Return [X, Y] of the center of cell containing provided text 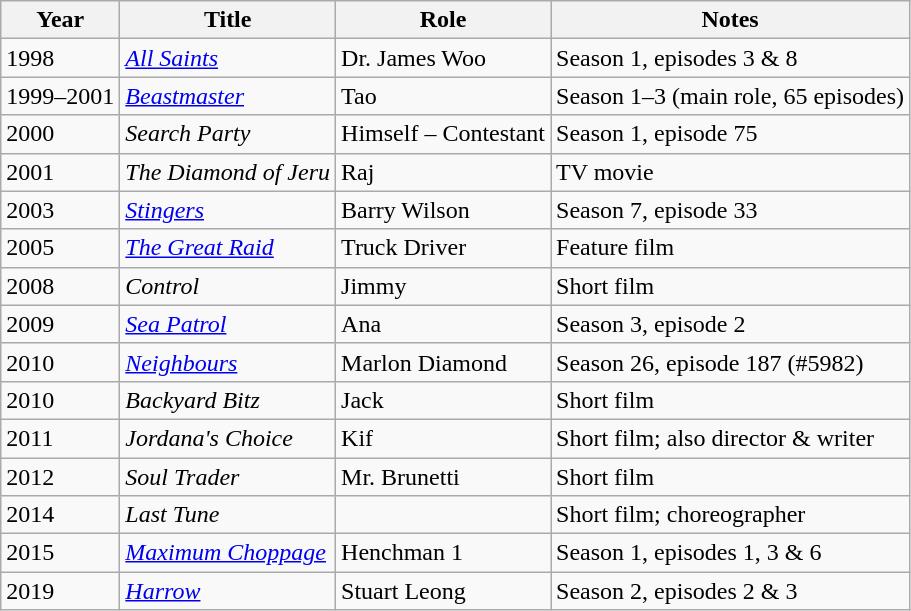
2015 [60, 553]
2000 [60, 134]
Stingers [228, 210]
Ana [444, 324]
Season 1–3 (main role, 65 episodes) [730, 96]
The Diamond of Jeru [228, 172]
Jordana's Choice [228, 438]
2005 [60, 248]
Jimmy [444, 286]
Himself – Contestant [444, 134]
Soul Trader [228, 477]
Backyard Bitz [228, 400]
Sea Patrol [228, 324]
Truck Driver [444, 248]
Dr. James Woo [444, 58]
Neighbours [228, 362]
Mr. Brunetti [444, 477]
Kif [444, 438]
Search Party [228, 134]
Last Tune [228, 515]
All Saints [228, 58]
Short film; choreographer [730, 515]
Harrow [228, 591]
2019 [60, 591]
Year [60, 20]
Raj [444, 172]
Jack [444, 400]
Season 26, episode 187 (#5982) [730, 362]
2009 [60, 324]
Barry Wilson [444, 210]
Beastmaster [228, 96]
2011 [60, 438]
2012 [60, 477]
Marlon Diamond [444, 362]
1999–2001 [60, 96]
Season 1, episode 75 [730, 134]
TV movie [730, 172]
Short film; also director & writer [730, 438]
2001 [60, 172]
2008 [60, 286]
Notes [730, 20]
Season 1, episodes 1, 3 & 6 [730, 553]
Henchman 1 [444, 553]
Feature film [730, 248]
2014 [60, 515]
Stuart Leong [444, 591]
The Great Raid [228, 248]
2003 [60, 210]
Season 2, episodes 2 & 3 [730, 591]
Season 7, episode 33 [730, 210]
Maximum Choppage [228, 553]
Season 1, episodes 3 & 8 [730, 58]
Season 3, episode 2 [730, 324]
1998 [60, 58]
Control [228, 286]
Title [228, 20]
Role [444, 20]
Tao [444, 96]
